Identify which cell holds the provided text, then report its (X, Y) central coordinate. 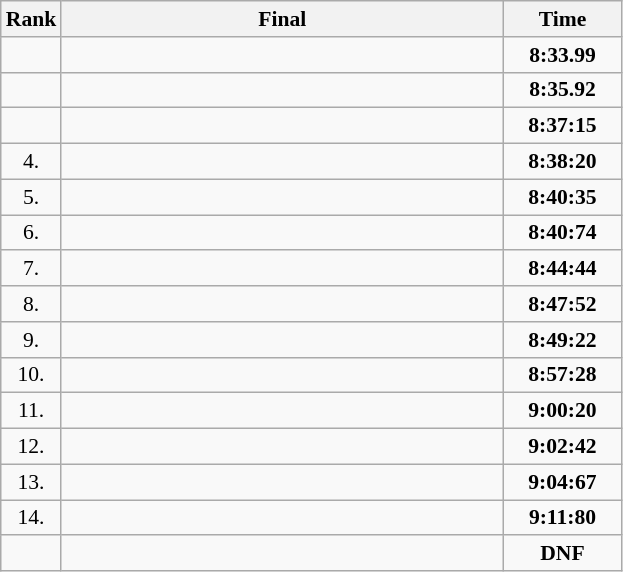
4. (32, 162)
5. (32, 197)
8:37:15 (562, 126)
8:35.92 (562, 90)
10. (32, 375)
9:00:20 (562, 411)
8:33.99 (562, 55)
12. (32, 447)
11. (32, 411)
6. (32, 233)
8:47:52 (562, 304)
9:11:80 (562, 518)
8:40:35 (562, 197)
Final (282, 19)
8:44:44 (562, 269)
8. (32, 304)
9:02:42 (562, 447)
8:49:22 (562, 340)
8:38:20 (562, 162)
7. (32, 269)
13. (32, 482)
DNF (562, 554)
14. (32, 518)
8:57:28 (562, 375)
Time (562, 19)
Rank (32, 19)
9:04:67 (562, 482)
9. (32, 340)
8:40:74 (562, 233)
